Output the (x, y) coordinate of the center of the cell containing the given text.  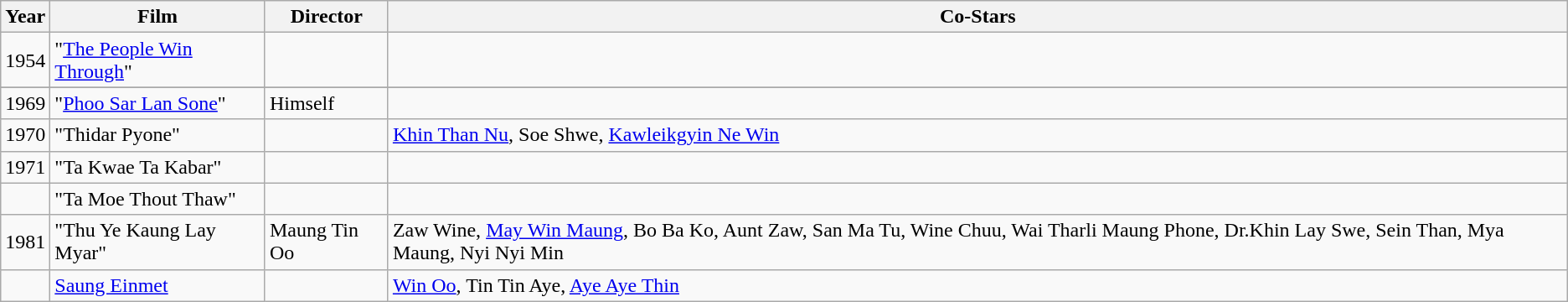
"The People Win Through" (157, 60)
1970 (25, 135)
Director (327, 17)
Saung Einmet (157, 285)
Maung Tin Oo (327, 242)
"Ta Moe Thout Thaw" (157, 199)
1969 (25, 103)
Zaw Wine, May Win Maung, Bo Ba Ko, Aunt Zaw, San Ma Tu, Wine Chuu, Wai Tharli Maung Phone, Dr.Khin Lay Swe, Sein Than, Mya Maung, Nyi Nyi Min (977, 242)
"Ta Kwae Ta Kabar" (157, 167)
"Phoo Sar Lan Sone" (157, 103)
"Thidar Pyone" (157, 135)
1954 (25, 60)
Khin Than Nu, Soe Shwe, Kawleikgyin Ne Win (977, 135)
Film (157, 17)
Year (25, 17)
1981 (25, 242)
Win Oo, Tin Tin Aye, Aye Aye Thin (977, 285)
"Thu Ye Kaung Lay Myar" (157, 242)
Himself (327, 103)
Co-Stars (977, 17)
1971 (25, 167)
